Capture the cell that displays the provided text and extract its (x, y) central coordinate. 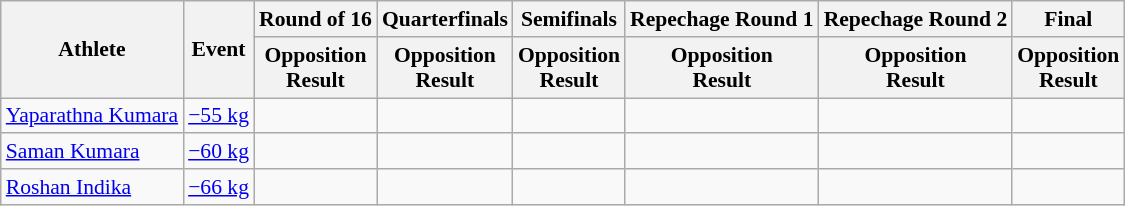
Saman Kumara (92, 152)
−55 kg (218, 116)
Repechage Round 2 (916, 19)
Yaparathna Kumara (92, 116)
Final (1068, 19)
Quarterfinals (445, 19)
Event (218, 50)
Round of 16 (316, 19)
Repechage Round 1 (722, 19)
−60 kg (218, 152)
−66 kg (218, 187)
Semifinals (569, 19)
Athlete (92, 50)
Roshan Indika (92, 187)
